From the cell containing the given text, extract its center point as [x, y] coordinate. 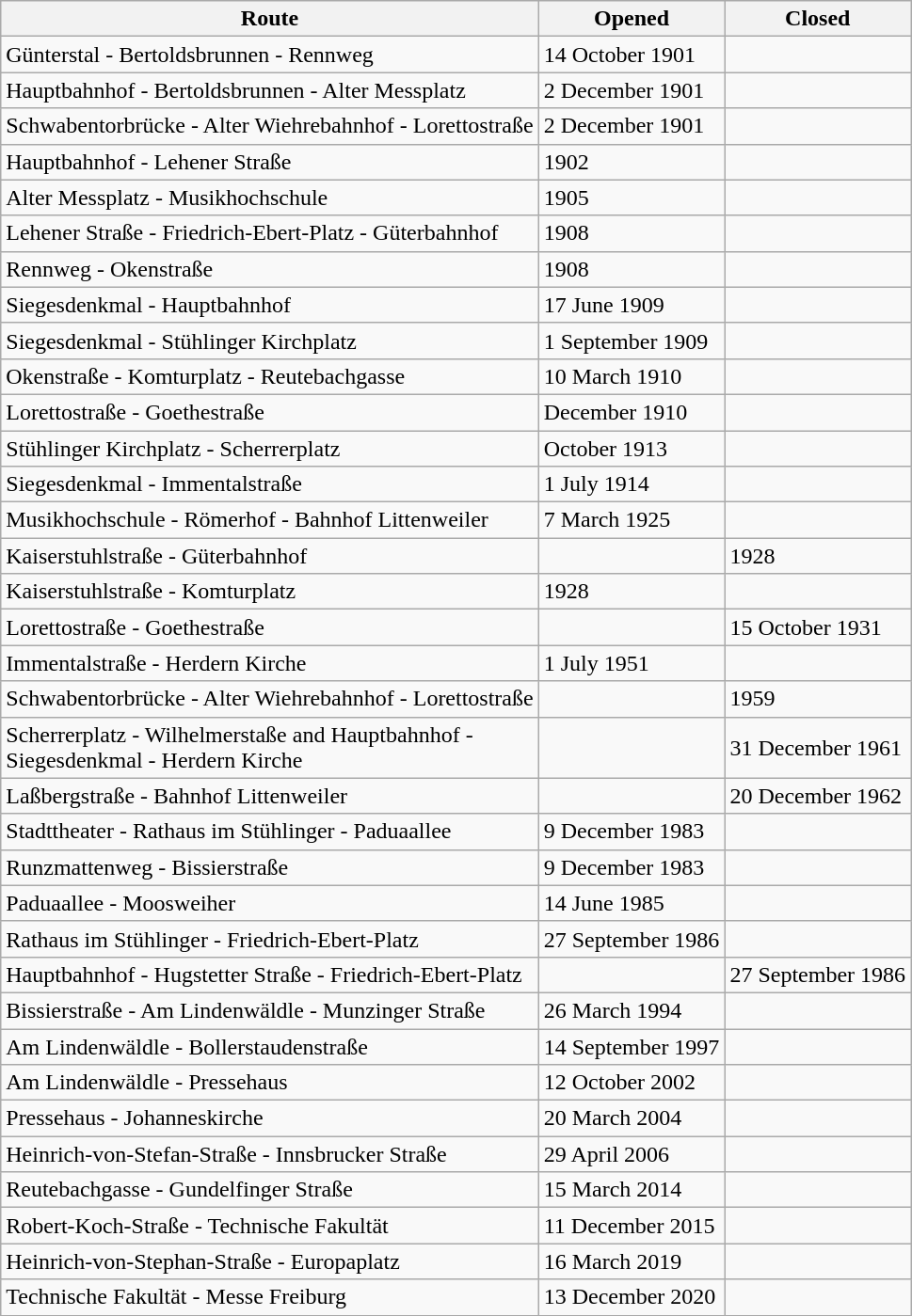
Route [269, 19]
13 December 2020 [632, 1297]
Kaiserstuhlstraße - Komturplatz [269, 592]
Musikhochschule - Römerhof - Bahnhof Littenweiler [269, 520]
Bissierstraße - Am Lindenwäldle - Munzinger Straße [269, 1010]
14 October 1901 [632, 55]
12 October 2002 [632, 1083]
29 April 2006 [632, 1154]
Heinrich-von-Stephan-Straße - Europaplatz [269, 1261]
Stadttheater - Rathaus im Stühlinger - Paduaallee [269, 832]
10 March 1910 [632, 376]
1902 [632, 162]
Immentalstraße - Herdern Kirche [269, 663]
Runzmattenweg - Bissierstraße [269, 867]
1 September 1909 [632, 341]
Alter Messplatz - Musikhochschule [269, 198]
Am Lindenwäldle - Bollerstaudenstraße [269, 1047]
Scherrerplatz - Wilhelmerstaße and Hauptbahnhof -Siegesdenkmal - Herdern Kirche [269, 747]
Günterstal - Bertoldsbrunnen - Rennweg [269, 55]
Rathaus im Stühlinger - Friedrich-Ebert-Platz [269, 939]
Am Lindenwäldle - Pressehaus [269, 1083]
Opened [632, 19]
1959 [818, 699]
October 1913 [632, 449]
Okenstraße - Komturplatz - Reutebachgasse [269, 376]
Laßbergstraße - Bahnhof Littenweiler [269, 796]
Reutebachgasse - Gundelfinger Straße [269, 1190]
31 December 1961 [818, 747]
Rennweg - Okenstraße [269, 269]
17 June 1909 [632, 305]
Heinrich-von-Stefan-Straße - Innsbrucker Straße [269, 1154]
Stühlinger Kirchplatz - Scherrerplatz [269, 449]
26 March 1994 [632, 1010]
20 March 2004 [632, 1118]
Siegesdenkmal - Stühlinger Kirchplatz [269, 341]
Pressehaus - Johanneskirche [269, 1118]
Closed [818, 19]
7 March 1925 [632, 520]
December 1910 [632, 412]
Paduaallee - Moosweiher [269, 903]
Lehener Straße - Friedrich-Ebert-Platz - Güterbahnhof [269, 233]
11 December 2015 [632, 1226]
14 June 1985 [632, 903]
Hauptbahnhof - Lehener Straße [269, 162]
Technische Fakultät - Messe Freiburg [269, 1297]
1 July 1914 [632, 484]
16 March 2019 [632, 1261]
Hauptbahnhof - Hugstetter Straße - Friedrich-Ebert-Platz [269, 975]
14 September 1997 [632, 1047]
15 March 2014 [632, 1190]
Kaiserstuhlstraße - Güterbahnhof [269, 556]
Hauptbahnhof - Bertoldsbrunnen - Alter Messplatz [269, 90]
1 July 1951 [632, 663]
20 December 1962 [818, 796]
Robert-Koch-Straße - Technische Fakultät [269, 1226]
15 October 1931 [818, 627]
Siegesdenkmal - Immentalstraße [269, 484]
Siegesdenkmal - Hauptbahnhof [269, 305]
1905 [632, 198]
